Return the (x, y) coordinate for the center point of the cell that contains the specified text.  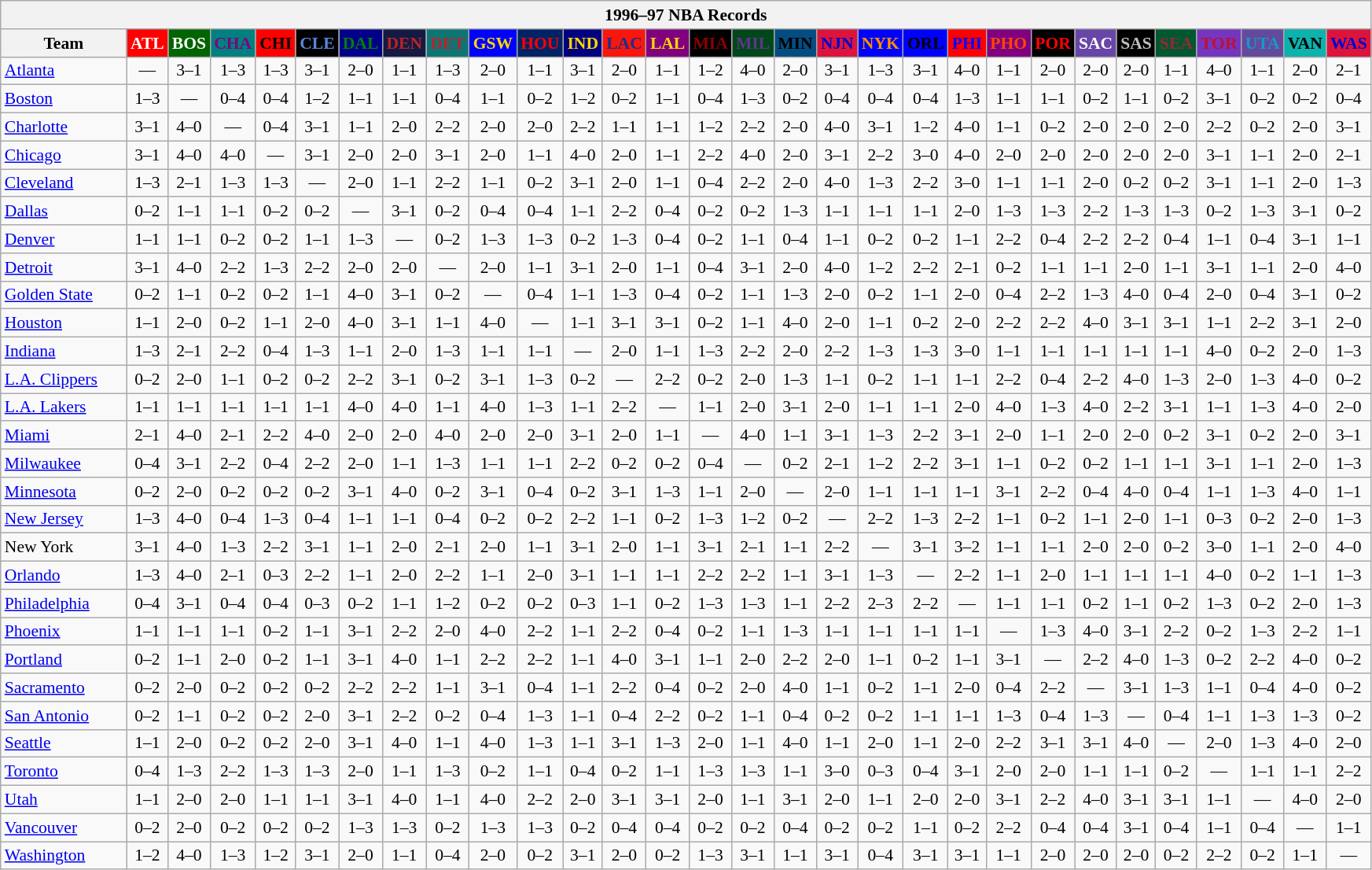
Chicago (64, 155)
Minnesota (64, 492)
TOR (1219, 43)
1996–97 NBA Records (686, 15)
BOS (189, 43)
UTA (1263, 43)
CLE (318, 43)
Golden State (64, 295)
Portland (64, 660)
WAS (1349, 43)
Indiana (64, 352)
MIN (795, 43)
Cleveland (64, 183)
Atlanta (64, 71)
Dallas (64, 212)
2–3 (881, 603)
Boston (64, 99)
Miami (64, 436)
Utah (64, 800)
Philadelphia (64, 603)
Houston (64, 323)
Toronto (64, 772)
MIL (753, 43)
NYK (881, 43)
SAC (1096, 43)
DET (448, 43)
Detroit (64, 267)
HOU (539, 43)
Seattle (64, 743)
L.A. Clippers (64, 379)
Milwaukee (64, 463)
Phoenix (64, 632)
IND (583, 43)
VAN (1305, 43)
PHI (967, 43)
Sacramento (64, 688)
PHO (1008, 43)
CHA (233, 43)
Washington (64, 856)
CHI (275, 43)
Vancouver (64, 828)
MIA (710, 43)
New York (64, 547)
3–2 (967, 547)
DAL (361, 43)
DEN (404, 43)
Charlotte (64, 127)
Denver (64, 239)
LAC (624, 43)
Team (64, 43)
GSW (494, 43)
Orlando (64, 576)
ATL (148, 43)
SEA (1176, 43)
NJN (837, 43)
LAL (668, 43)
New Jersey (64, 519)
ORL (926, 43)
San Antonio (64, 716)
POR (1053, 43)
L.A. Lakers (64, 407)
SAS (1136, 43)
